Return the (X, Y) coordinate for the center point of the cell that contains the specified text.  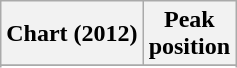
Chart (2012) (72, 34)
Peakposition (189, 34)
